Provide the [X, Y] coordinate of the cell's center where the given text is located.  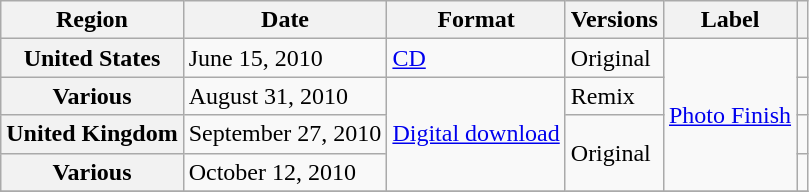
Digital download [476, 134]
United Kingdom [92, 134]
September 27, 2010 [285, 134]
Versions [614, 20]
Label [730, 20]
Remix [614, 96]
August 31, 2010 [285, 96]
Date [285, 20]
CD [476, 58]
Region [92, 20]
United States [92, 58]
October 12, 2010 [285, 172]
Format [476, 20]
June 15, 2010 [285, 58]
Photo Finish [730, 115]
